Scan for the cell matching the given text and deliver its (x, y) coordinate at center. 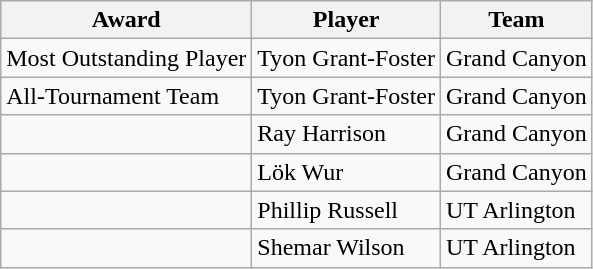
Ray Harrison (346, 134)
Team (517, 20)
All-Tournament Team (126, 96)
Phillip Russell (346, 210)
Player (346, 20)
Award (126, 20)
Lök Wur (346, 172)
Shemar Wilson (346, 248)
Most Outstanding Player (126, 58)
